For the text-containing cell, return its midpoint in [x, y] coordinate format. 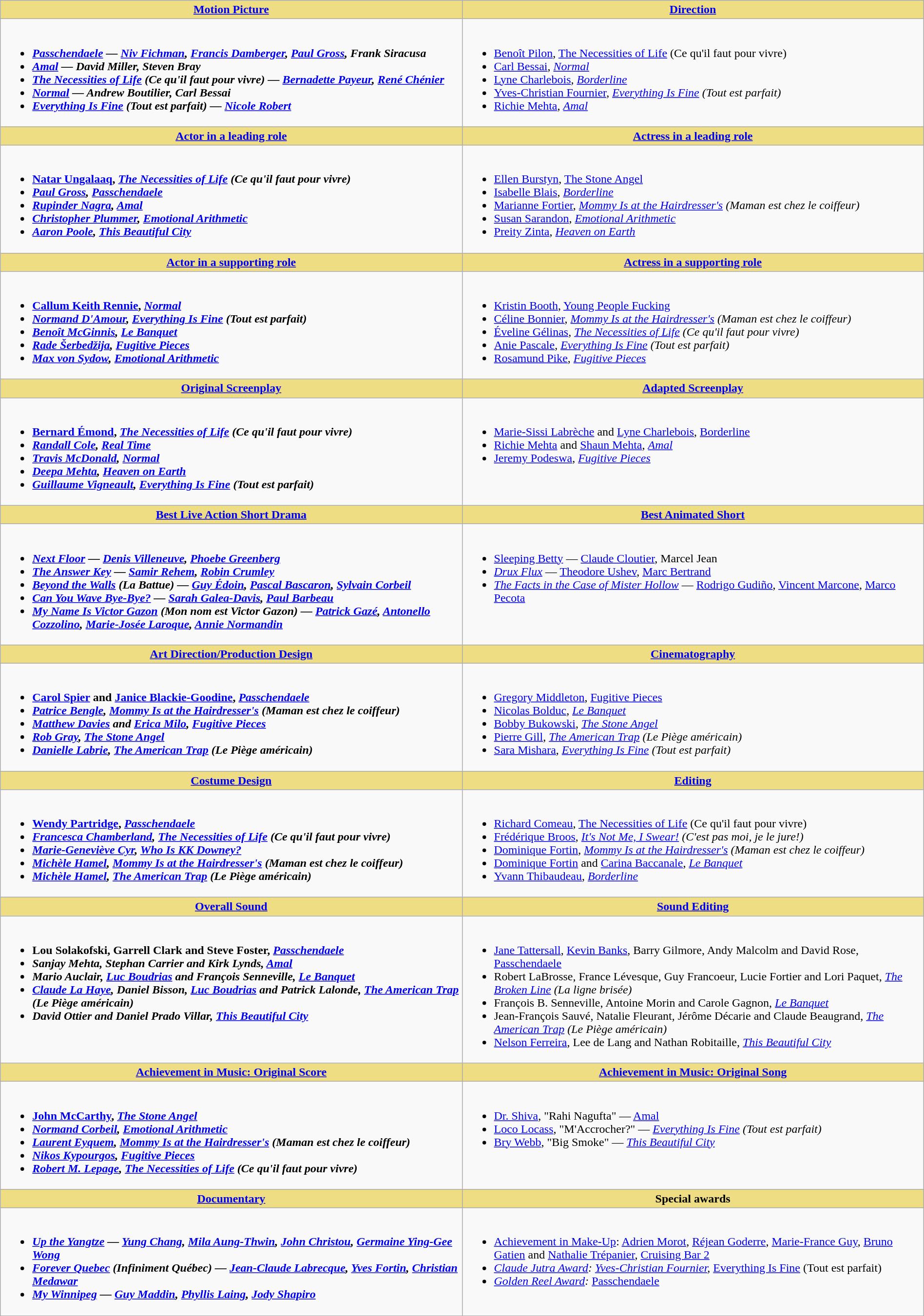
Actor in a supporting role [231, 262]
Documentary [231, 1199]
Achievement in Music: Original Song [693, 1072]
Cinematography [693, 654]
Motion Picture [231, 10]
Adapted Screenplay [693, 388]
Actress in a leading role [693, 136]
Achievement in Music: Original Score [231, 1072]
Dr. Shiva, "Rahi Nagufta" — AmalLoco Locass, "M'Accrocher?" — Everything Is Fine (Tout est parfait)Bry Webb, "Big Smoke" — This Beautiful City [693, 1135]
Original Screenplay [231, 388]
Art Direction/Production Design [231, 654]
Best Animated Short [693, 515]
Actor in a leading role [231, 136]
Actress in a supporting role [693, 262]
Special awards [693, 1199]
Overall Sound [231, 907]
Editing [693, 780]
Best Live Action Short Drama [231, 515]
Sound Editing [693, 907]
Costume Design [231, 780]
Marie-Sissi Labrèche and Lyne Charlebois, BorderlineRichie Mehta and Shaun Mehta, AmalJeremy Podeswa, Fugitive Pieces [693, 451]
Direction [693, 10]
